Return [x, y] of the center of cell containing provided text 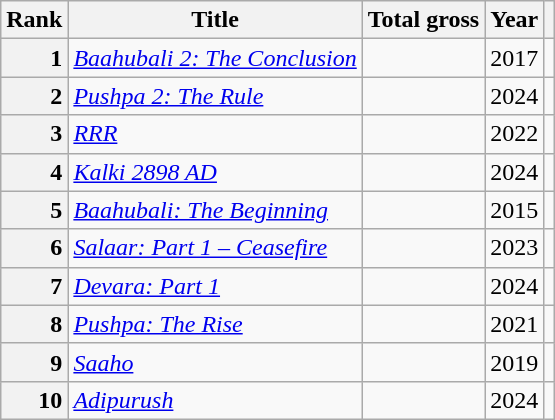
10 [34, 400]
8 [34, 324]
Kalki 2898 AD [215, 172]
2015 [514, 210]
7 [34, 286]
Year [514, 20]
2017 [514, 58]
2 [34, 96]
5 [34, 210]
3 [34, 134]
Saaho [215, 362]
9 [34, 362]
2022 [514, 134]
2019 [514, 362]
Pushpa 2: The Rule [215, 96]
Rank [34, 20]
2023 [514, 248]
Salaar: Part 1 – Ceasefire [215, 248]
RRR [215, 134]
Total gross [423, 20]
Devara: Part 1 [215, 286]
Pushpa: The Rise [215, 324]
1 [34, 58]
2021 [514, 324]
Baahubali: The Beginning [215, 210]
4 [34, 172]
Baahubali 2: The Conclusion [215, 58]
Adipurush [215, 400]
6 [34, 248]
Title [215, 20]
